Pinpoint the cell where the given text exists, returning its (x, y) midpoint coordinate. 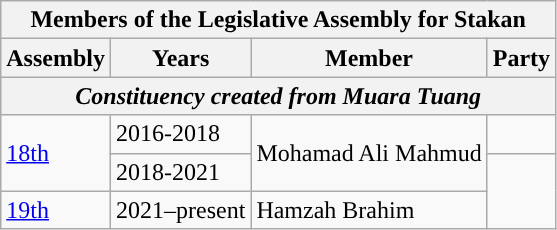
2016-2018 (180, 134)
Constituency created from Muara Tuang (278, 96)
19th (56, 210)
2018-2021 (180, 172)
Years (180, 58)
Member (369, 58)
Assembly (56, 58)
Members of the Legislative Assembly for Stakan (278, 20)
Hamzah Brahim (369, 210)
Party (521, 58)
2021–present (180, 210)
18th (56, 153)
Mohamad Ali Mahmud (369, 153)
